Provide the [x, y] coordinate of the cell's center where the given text is located.  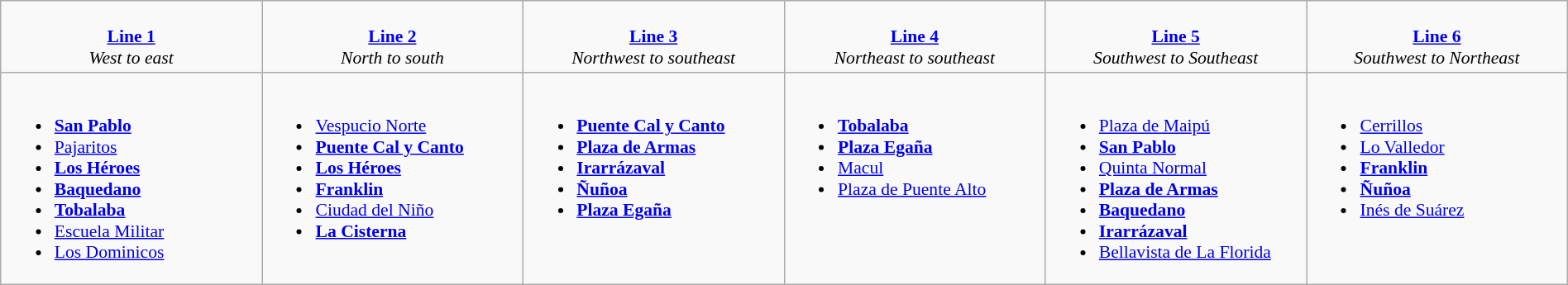
Line 6Southwest to Northeast [1437, 36]
San Pablo PajaritosLos Héroes Baquedano Tobalaba Escuela MilitarLos Dominicos [131, 178]
Plaza de MaipúSan Pablo Quinta NormalPlaza de Armas Baquedano Irarrázaval Bellavista de La Florida [1176, 178]
Line 3Northwest to southeast [653, 36]
Line 4Northeast to southeast [915, 36]
Line 1West to east [131, 36]
Tobalaba Plaza Egaña MaculPlaza de Puente Alto [915, 178]
Vespucio NortePuente Cal y Canto Los Héroes Franklin Ciudad del NiñoLa Cisterna [392, 178]
Line 5Southwest to Southeast [1176, 36]
Line 2North to south [392, 36]
Puente Cal y Canto Plaza de Armas Irarrázaval Ñuñoa Plaza Egaña [653, 178]
CerrillosLo ValledorFranklin Ñuñoa Inés de Suárez [1437, 178]
